From the cell containing the given text, extract its center point as [X, Y] coordinate. 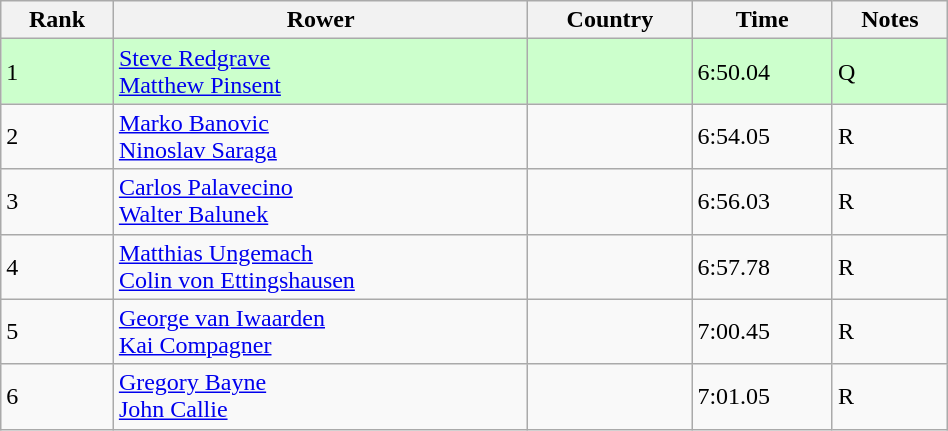
Country [610, 20]
Time [762, 20]
Q [890, 72]
Steve Redgrave Matthew Pinsent [320, 72]
6:54.05 [762, 136]
George van Iwaarden Kai Compagner [320, 332]
4 [58, 266]
Matthias Ungemach Colin von Ettingshausen [320, 266]
Carlos Palavecino Walter Balunek [320, 202]
2 [58, 136]
7:01.05 [762, 396]
Notes [890, 20]
Marko Banovic Ninoslav Saraga [320, 136]
Rank [58, 20]
6:57.78 [762, 266]
Rower [320, 20]
3 [58, 202]
6 [58, 396]
Gregory Bayne John Callie [320, 396]
5 [58, 332]
6:56.03 [762, 202]
7:00.45 [762, 332]
6:50.04 [762, 72]
1 [58, 72]
